Return (X, Y) of the center of cell containing provided text 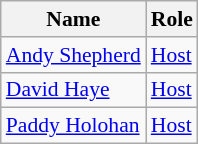
Paddy Holohan (74, 126)
Name (74, 19)
Andy Shepherd (74, 55)
Role (172, 19)
David Haye (74, 90)
